Identify which cell holds the provided text, then report its (X, Y) central coordinate. 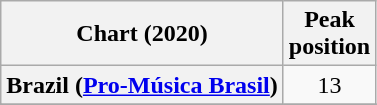
13 (329, 85)
Brazil (Pro-Música Brasil) (142, 85)
Chart (2020) (142, 34)
Peakposition (329, 34)
